Scan for the cell matching the given text and deliver its (x, y) coordinate at center. 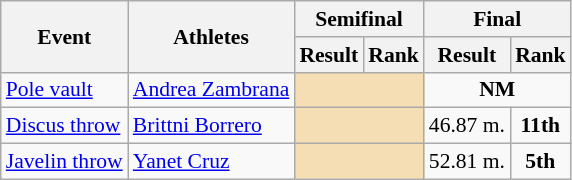
5th (540, 162)
Pole vault (64, 90)
NM (498, 90)
11th (540, 126)
46.87 m. (467, 126)
52.81 m. (467, 162)
Semifinal (358, 19)
Final (498, 19)
Javelin throw (64, 162)
Athletes (212, 36)
Yanet Cruz (212, 162)
Discus throw (64, 126)
Brittni Borrero (212, 126)
Andrea Zambrana (212, 90)
Event (64, 36)
